Pinpoint the cell where the given text exists, returning its (X, Y) midpoint coordinate. 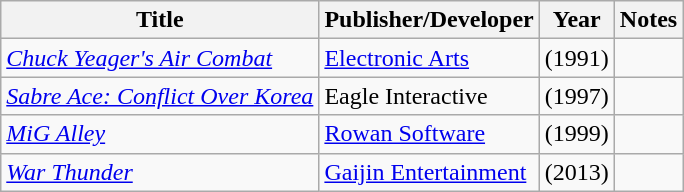
War Thunder (160, 172)
Chuck Yeager's Air Combat (160, 58)
Eagle Interactive (429, 96)
Rowan Software (429, 134)
(1999) (576, 134)
Title (160, 20)
Publisher/Developer (429, 20)
MiG Alley (160, 134)
Year (576, 20)
Gaijin Entertainment (429, 172)
(1991) (576, 58)
Electronic Arts (429, 58)
(2013) (576, 172)
(1997) (576, 96)
Notes (648, 20)
Sabre Ace: Conflict Over Korea (160, 96)
